From the cell containing the given text, extract its center point as (X, Y) coordinate. 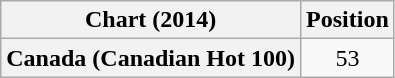
Position (348, 20)
53 (348, 58)
Chart (2014) (151, 20)
Canada (Canadian Hot 100) (151, 58)
